Locate the cell with the specified text and output its (X, Y) center coordinate. 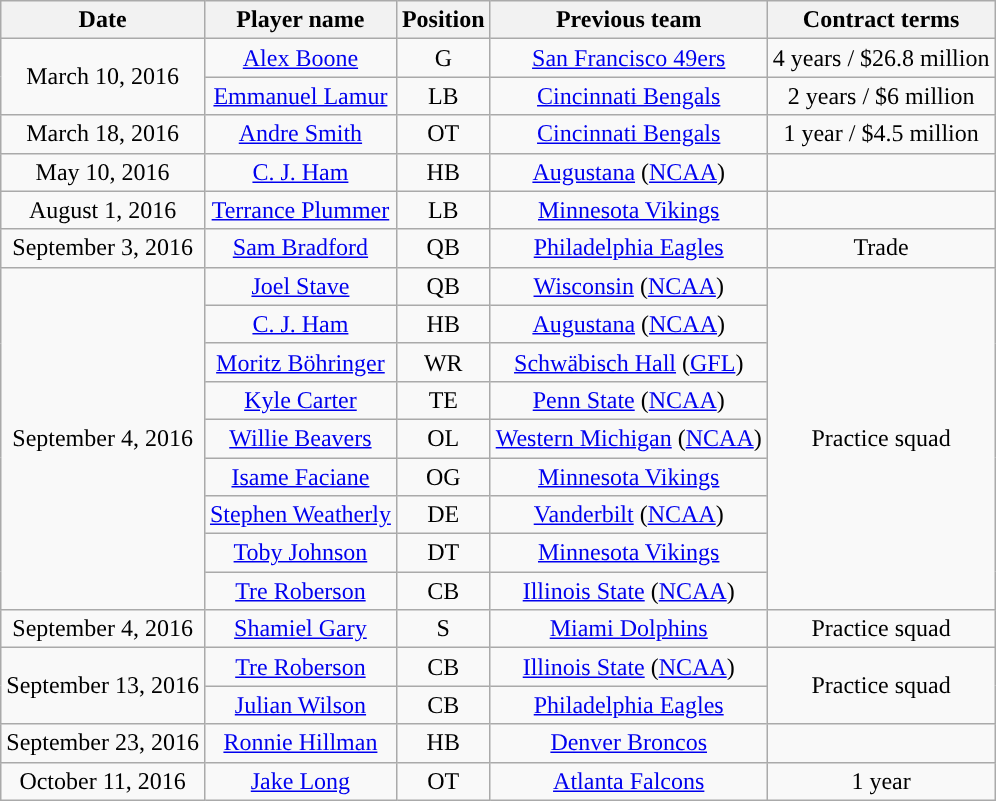
OG (443, 477)
Shamiel Gary (300, 629)
September 13, 2016 (103, 686)
Trade (881, 248)
S (443, 629)
4 years / $26.8 million (881, 58)
September 3, 2016 (103, 248)
G (443, 58)
Joel Stave (300, 286)
May 10, 2016 (103, 172)
Kyle Carter (300, 400)
Terrance Plummer (300, 210)
Date (103, 20)
1 year / $4.5 million (881, 134)
Stephen Weatherly (300, 515)
Wisconsin (NCAA) (628, 286)
Denver Broncos (628, 743)
Toby Johnson (300, 553)
March 10, 2016 (103, 77)
August 1, 2016 (103, 210)
Vanderbilt (NCAA) (628, 515)
Position (443, 20)
Jake Long (300, 781)
Atlanta Falcons (628, 781)
Alex Boone (300, 58)
TE (443, 400)
Player name (300, 20)
DE (443, 515)
Julian Wilson (300, 705)
Moritz Böhringer (300, 362)
1 year (881, 781)
Sam Bradford (300, 248)
Miami Dolphins (628, 629)
March 18, 2016 (103, 134)
Ronnie Hillman (300, 743)
Willie Beavers (300, 438)
Previous team (628, 20)
Schwäbisch Hall (GFL) (628, 362)
Contract terms (881, 20)
2 years / $6 million (881, 96)
Penn State (NCAA) (628, 400)
Isame Faciane (300, 477)
WR (443, 362)
San Francisco 49ers (628, 58)
Emmanuel Lamur (300, 96)
Andre Smith (300, 134)
September 23, 2016 (103, 743)
Western Michigan (NCAA) (628, 438)
OL (443, 438)
DT (443, 553)
October 11, 2016 (103, 781)
